Pinpoint the cell where the given text exists, returning its [x, y] midpoint coordinate. 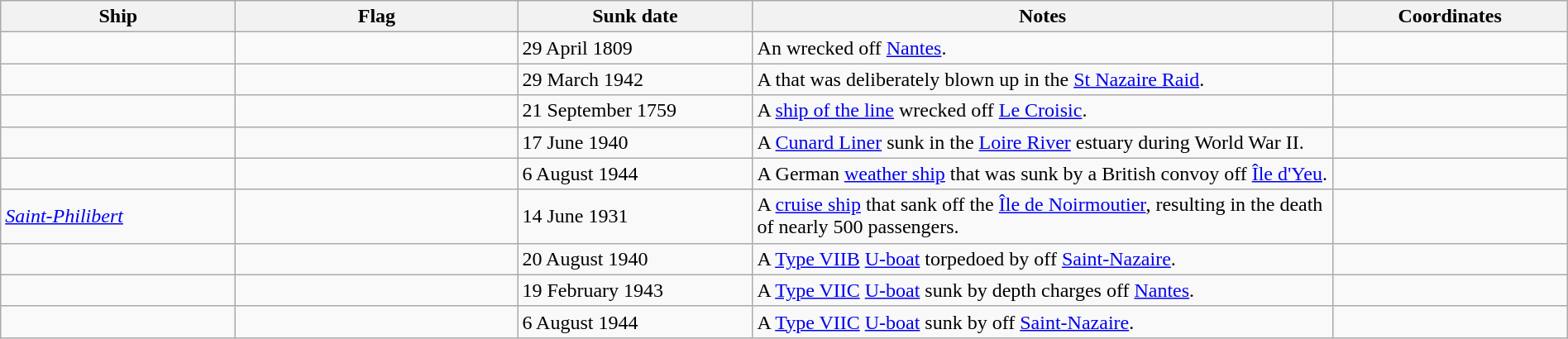
17 June 1940 [635, 142]
Coordinates [1450, 17]
21 September 1759 [635, 111]
A Cunard Liner sunk in the Loire River estuary during World War II. [1042, 142]
A Type VIIC U-boat sunk by depth charges off Nantes. [1042, 290]
20 August 1940 [635, 259]
An wrecked off Nantes. [1042, 48]
19 February 1943 [635, 290]
Sunk date [635, 17]
A cruise ship that sank off the Île de Noirmoutier, resulting in the death of nearly 500 passengers. [1042, 217]
14 June 1931 [635, 217]
Saint-Philibert [118, 217]
Flag [377, 17]
A Type VIIB U-boat torpedoed by off Saint-Nazaire. [1042, 259]
Notes [1042, 17]
A ship of the line wrecked off Le Croisic. [1042, 111]
29 March 1942 [635, 79]
29 April 1809 [635, 48]
Ship [118, 17]
A German weather ship that was sunk by a British convoy off Île d'Yeu. [1042, 174]
A Type VIIC U-boat sunk by off Saint-Nazaire. [1042, 322]
A that was deliberately blown up in the St Nazaire Raid. [1042, 79]
